Extract the [x, y] coordinate from the center of the cell holding the provided text.  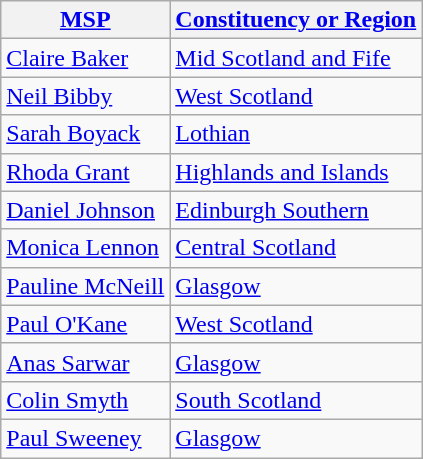
Daniel Johnson [86, 210]
Central Scotland [296, 248]
Paul O'Kane [86, 324]
Constituency or Region [296, 20]
Mid Scotland and Fife [296, 58]
Pauline McNeill [86, 286]
Monica Lennon [86, 248]
Highlands and Islands [296, 172]
Rhoda Grant [86, 172]
Edinburgh Southern [296, 210]
MSP [86, 20]
Sarah Boyack [86, 134]
Colin Smyth [86, 400]
Claire Baker [86, 58]
Lothian [296, 134]
Paul Sweeney [86, 438]
Anas Sarwar [86, 362]
South Scotland [296, 400]
Neil Bibby [86, 96]
